Identify which cell holds the provided text, then report its [x, y] central coordinate. 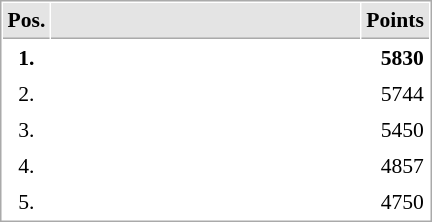
3. [26, 129]
Pos. [26, 21]
4. [26, 165]
4857 [396, 165]
4750 [396, 201]
1. [26, 57]
Points [396, 21]
5. [26, 201]
5450 [396, 129]
2. [26, 93]
5830 [396, 57]
5744 [396, 93]
